Detect which cell encompasses the target text, then output its (x, y) center coordinate. 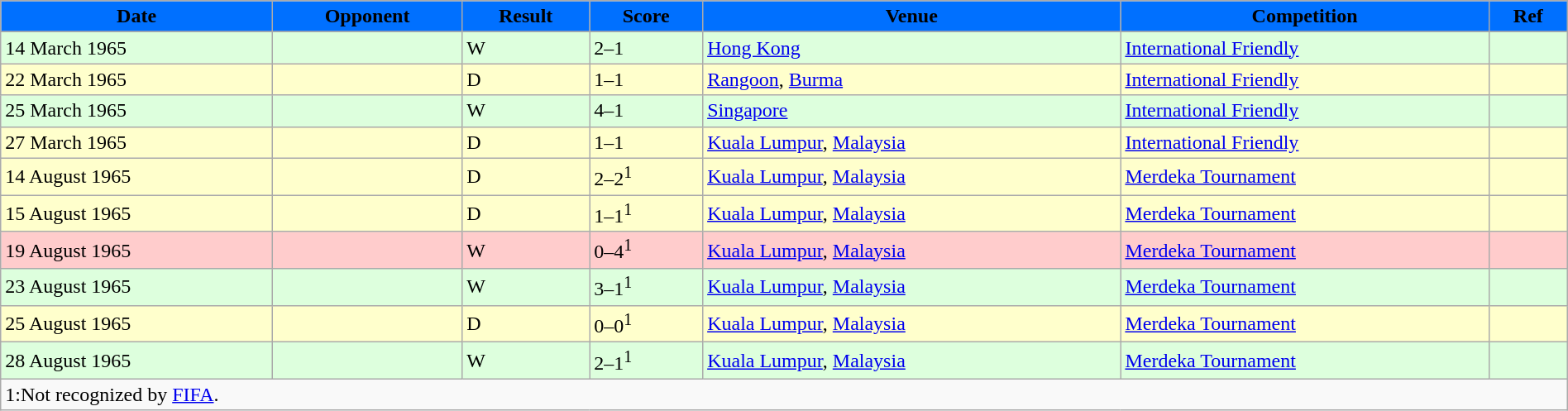
2–1 (647, 48)
23 August 1965 (137, 288)
19 August 1965 (137, 250)
25 March 1965 (137, 111)
25 August 1965 (137, 324)
Date (137, 17)
Result (526, 17)
14 August 1965 (137, 177)
2–21 (647, 177)
Score (647, 17)
0–41 (647, 250)
Opponent (367, 17)
14 March 1965 (137, 48)
Singapore (911, 111)
22 March 1965 (137, 79)
28 August 1965 (137, 361)
3–11 (647, 288)
Ref (1528, 17)
2–11 (647, 361)
0–01 (647, 324)
Hong Kong (911, 48)
Venue (911, 17)
Rangoon, Burma (911, 79)
4–1 (647, 111)
27 March 1965 (137, 142)
15 August 1965 (137, 213)
1:Not recognized by FIFA. (784, 394)
Competition (1305, 17)
1–11 (647, 213)
